For the text-containing cell, return its midpoint in (X, Y) coordinate format. 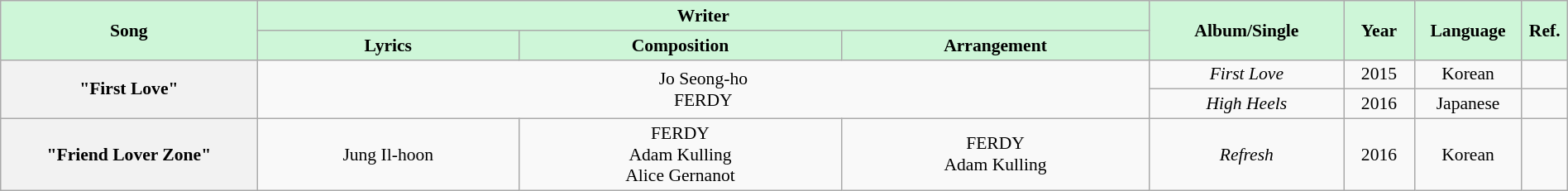
FERDY Adam Kulling (995, 154)
FERDY Adam Kulling Alice Gernanot (681, 154)
Song (129, 30)
Composition (681, 45)
"Friend Lover Zone" (129, 154)
2015 (1379, 74)
Ref. (1545, 30)
Arrangement (995, 45)
Language (1468, 30)
First Love (1247, 74)
"First Love" (129, 89)
Writer (703, 16)
Jo Seong-ho FERDY (703, 89)
Japanese (1468, 104)
Album/Single (1247, 30)
Refresh (1247, 154)
Jung Il-hoon (389, 154)
Lyrics (389, 45)
High Heels (1247, 104)
Year (1379, 30)
